Find where the given text appears and provide that cell's center as [X, Y] coordinate. 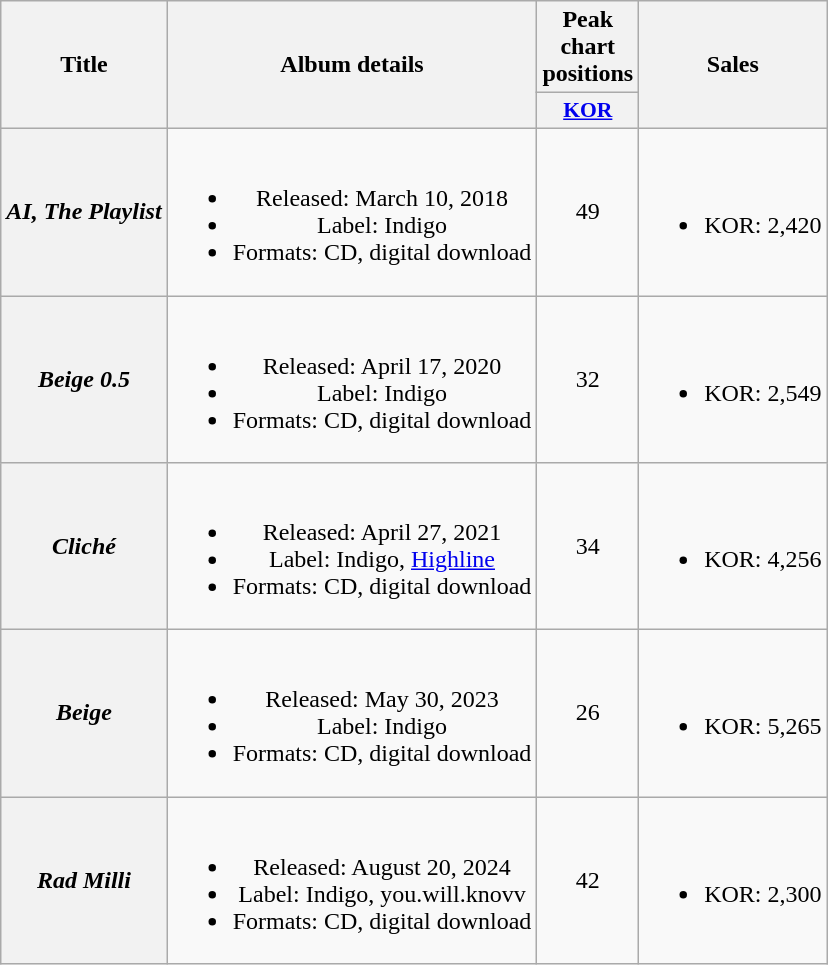
Released: May 30, 2023Label: IndigoFormats: CD, digital download [352, 714]
KOR: 2,549 [733, 380]
KOR [588, 111]
Title [84, 65]
49 [588, 212]
32 [588, 380]
Album details [352, 65]
KOR: 5,265 [733, 714]
Beige 0.5 [84, 380]
KOR: 2,420 [733, 212]
Released: March 10, 2018Label: IndigoFormats: CD, digital download [352, 212]
Beige [84, 714]
34 [588, 546]
AI, The Playlist [84, 212]
Released: April 27, 2021Label: Indigo, HighlineFormats: CD, digital download [352, 546]
Cliché [84, 546]
Released: August 20, 2024Label: Indigo, you.will.knovvFormats: CD, digital download [352, 880]
Rad Milli [84, 880]
26 [588, 714]
Released: April 17, 2020Label: IndigoFormats: CD, digital download [352, 380]
Peak chart positions [588, 47]
KOR: 2,300 [733, 880]
42 [588, 880]
KOR: 4,256 [733, 546]
Sales [733, 65]
